Provide the [X, Y] coordinate of the cell's center where the given text is located.  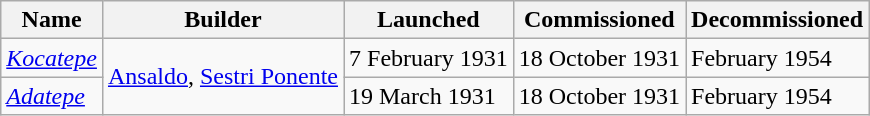
7 February 1931 [429, 58]
19 March 1931 [429, 96]
Kocatepe [52, 58]
Name [52, 20]
Launched [429, 20]
Decommissioned [778, 20]
Adatepe [52, 96]
Ansaldo, Sestri Ponente [222, 77]
Builder [222, 20]
Commissioned [599, 20]
